Return the (X, Y) coordinate for the center point of the cell that contains the specified text.  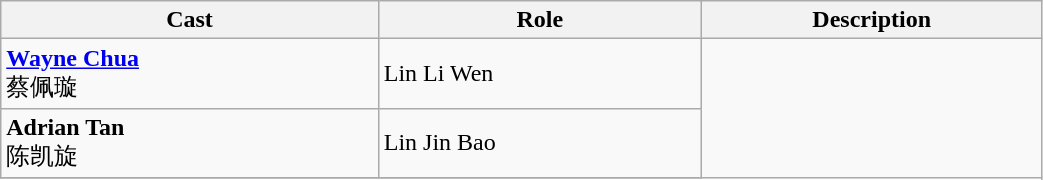
Description (872, 20)
Lin Jin Bao (540, 143)
Adrian Tan陈凯旋 (190, 143)
Cast (190, 20)
Wayne Chua蔡佩璇 (190, 74)
Role (540, 20)
Lin Li Wen (540, 74)
